From the cell containing the given text, extract its center point as [X, Y] coordinate. 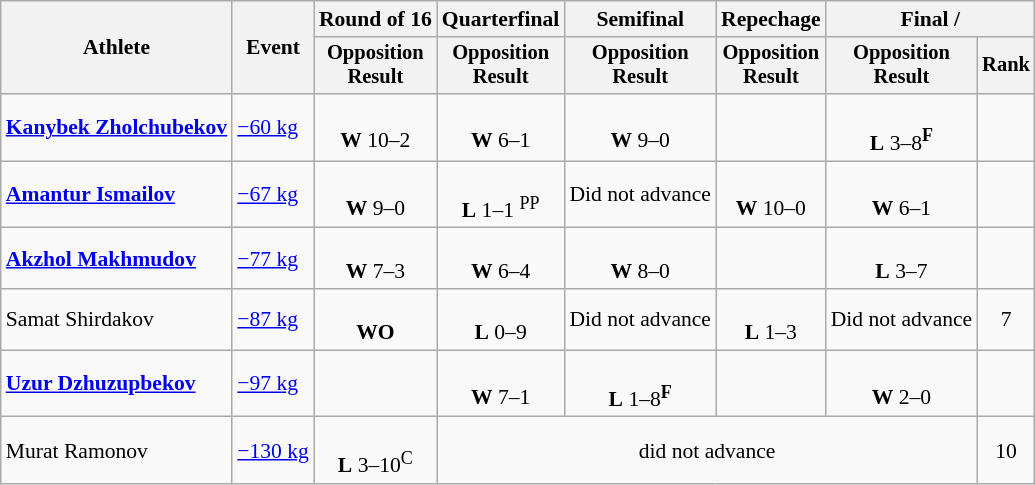
Event [273, 48]
−87 kg [273, 320]
Rank [1006, 66]
W 10–2 [376, 128]
−60 kg [273, 128]
10 [1006, 450]
Samat Shirdakov [116, 320]
Final / [930, 19]
−97 kg [273, 384]
L 1–1 PP [501, 194]
−130 kg [273, 450]
W 6–4 [501, 258]
Repechage [771, 19]
L 3–10C [376, 450]
Semifinal [640, 19]
Athlete [116, 48]
−77 kg [273, 258]
W 2–0 [902, 384]
Round of 16 [376, 19]
−67 kg [273, 194]
7 [1006, 320]
W 7–3 [376, 258]
Amantur Ismailov [116, 194]
WO [376, 320]
W 7–1 [501, 384]
did not advance [707, 450]
L 3–8F [902, 128]
Uzur Dzhuzupbekov [116, 384]
L 1–8F [640, 384]
L 0–9 [501, 320]
L 3–7 [902, 258]
Murat Ramonov [116, 450]
Akzhol Makhmudov [116, 258]
W 8–0 [640, 258]
Quarterfinal [501, 19]
Kanybek Zholchubekov [116, 128]
L 1–3 [771, 320]
W 10–0 [771, 194]
